Locate the cell with the specified text and output its [X, Y] center coordinate. 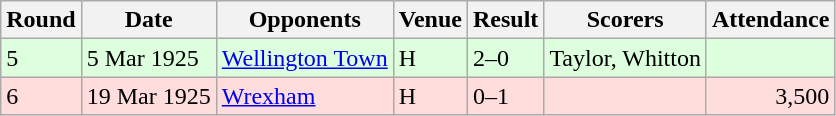
5 [41, 58]
3,500 [770, 96]
Opponents [304, 20]
Scorers [626, 20]
Wrexham [304, 96]
Venue [430, 20]
Result [505, 20]
Attendance [770, 20]
Date [148, 20]
2–0 [505, 58]
0–1 [505, 96]
5 Mar 1925 [148, 58]
Wellington Town [304, 58]
19 Mar 1925 [148, 96]
Round [41, 20]
6 [41, 96]
Taylor, Whitton [626, 58]
